From the cell containing the given text, extract its center point as (X, Y) coordinate. 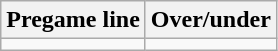
Over/under (210, 20)
Pregame line (74, 20)
